Identify which cell holds the provided text, then report its (X, Y) central coordinate. 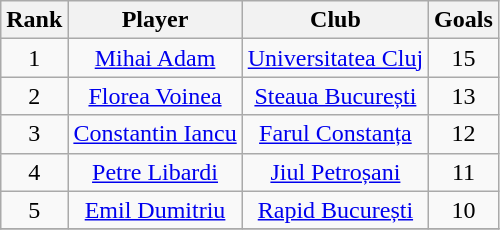
Universitatea Cluj (335, 58)
Petre Libardi (155, 172)
Emil Dumitriu (155, 210)
5 (34, 210)
Constantin Iancu (155, 134)
Goals (464, 20)
Steaua București (335, 96)
Florea Voinea (155, 96)
Farul Constanța (335, 134)
Mihai Adam (155, 58)
11 (464, 172)
12 (464, 134)
2 (34, 96)
1 (34, 58)
Club (335, 20)
10 (464, 210)
3 (34, 134)
Rapid București (335, 210)
Jiul Petroșani (335, 172)
Player (155, 20)
15 (464, 58)
13 (464, 96)
Rank (34, 20)
4 (34, 172)
